Pinpoint the cell where the given text exists, returning its [X, Y] midpoint coordinate. 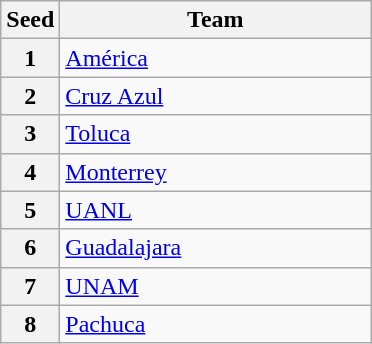
Monterrey [216, 172]
UANL [216, 210]
Cruz Azul [216, 96]
Seed [30, 20]
3 [30, 134]
Toluca [216, 134]
Team [216, 20]
UNAM [216, 286]
5 [30, 210]
4 [30, 172]
8 [30, 324]
Guadalajara [216, 248]
1 [30, 58]
América [216, 58]
6 [30, 248]
Pachuca [216, 324]
7 [30, 286]
2 [30, 96]
